From the cell containing the given text, extract its center point as (x, y) coordinate. 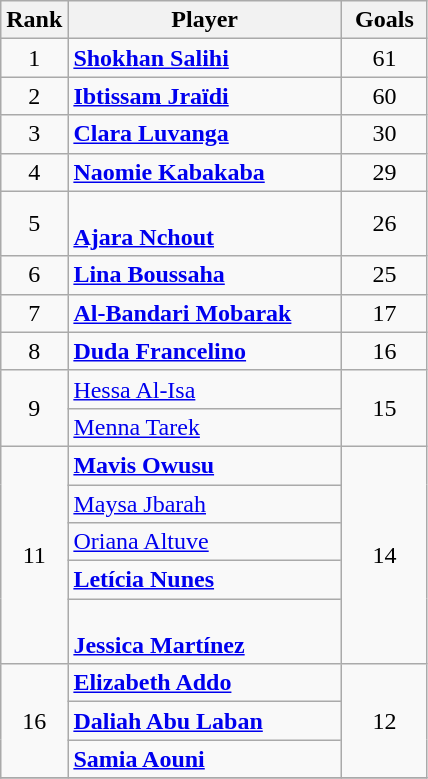
Goals (384, 20)
61 (384, 58)
Rank (34, 20)
15 (384, 408)
Naomie Kabakaba (205, 172)
Duda Francelino (205, 351)
Al-Bandari Mobarak (205, 313)
Lina Boussaha (205, 275)
29 (384, 172)
9 (34, 408)
26 (384, 224)
Oriana Altuve (205, 542)
30 (384, 134)
12 (384, 721)
2 (34, 96)
60 (384, 96)
8 (34, 351)
Daliah Abu Laban (205, 721)
Menna Tarek (205, 427)
Hessa Al-Isa (205, 389)
Ibtissam Jraïdi (205, 96)
14 (384, 554)
25 (384, 275)
Ajara Nchout (205, 224)
7 (34, 313)
Elizabeth Addo (205, 683)
5 (34, 224)
Shokhan Salihi (205, 58)
Samia Aouni (205, 759)
4 (34, 172)
Clara Luvanga (205, 134)
3 (34, 134)
Jessica Martínez (205, 632)
Letícia Nunes (205, 580)
Mavis Owusu (205, 465)
1 (34, 58)
Player (205, 20)
6 (34, 275)
Maysa Jbarah (205, 503)
17 (384, 313)
11 (34, 554)
